Return (X, Y) of the center of cell containing provided text 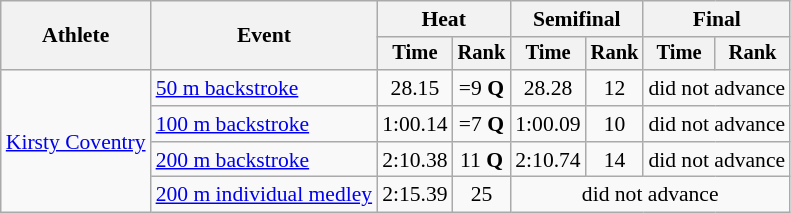
Final (716, 19)
200 m individual medley (264, 195)
28.15 (414, 88)
=9 Q (482, 88)
12 (615, 88)
14 (615, 160)
1:00.14 (414, 124)
Semifinal (576, 19)
28.28 (548, 88)
Event (264, 36)
100 m backstroke (264, 124)
11 Q (482, 160)
2:10.38 (414, 160)
50 m backstroke (264, 88)
=7 Q (482, 124)
2:10.74 (548, 160)
Athlete (76, 36)
1:00.09 (548, 124)
2:15.39 (414, 195)
200 m backstroke (264, 160)
Heat (444, 19)
25 (482, 195)
10 (615, 124)
Kirsty Coventry (76, 141)
